From the cell containing the given text, extract its center point as (x, y) coordinate. 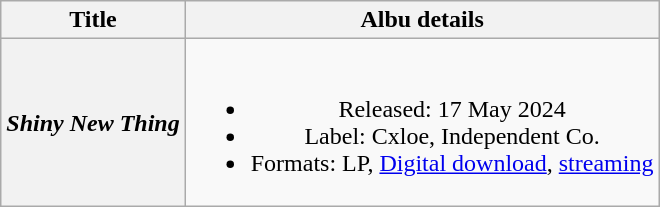
Released: 17 May 2024Label: Cxloe, Independent Co.Formats: LP, Digital download, streaming (422, 122)
Shiny New Thing (93, 122)
Albu details (422, 20)
Title (93, 20)
